Search for the cell housing the specified text and yield its (X, Y) center coordinate. 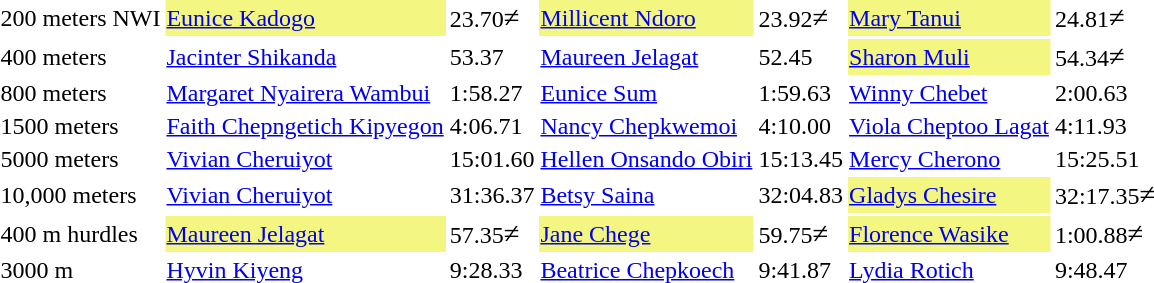
Jane Chege (646, 234)
Eunice Sum (646, 93)
Eunice Kadogo (305, 18)
52.45 (801, 57)
Mary Tanui (950, 18)
Nancy Chepkwemoi (646, 126)
Hellen Onsando Obiri (646, 159)
Betsy Saina (646, 195)
4:10.00 (801, 126)
31:36.37 (492, 195)
Millicent Ndoro (646, 18)
Faith Chepngetich Kipyegon (305, 126)
57.35≠ (492, 234)
Viola Cheptoo Lagat (950, 126)
Jacinter Shikanda (305, 57)
32:04.83 (801, 195)
Florence Wasike (950, 234)
15:13.45 (801, 159)
Gladys Chesire (950, 195)
15:01.60 (492, 159)
23.92≠ (801, 18)
Margaret Nyairera Wambui (305, 93)
1:58.27 (492, 93)
Mercy Cherono (950, 159)
1:59.63 (801, 93)
Sharon Muli (950, 57)
Winny Chebet (950, 93)
4:06.71 (492, 126)
53.37 (492, 57)
23.70≠ (492, 18)
59.75≠ (801, 234)
